Extract the [X, Y] coordinate from the center of the cell holding the provided text.  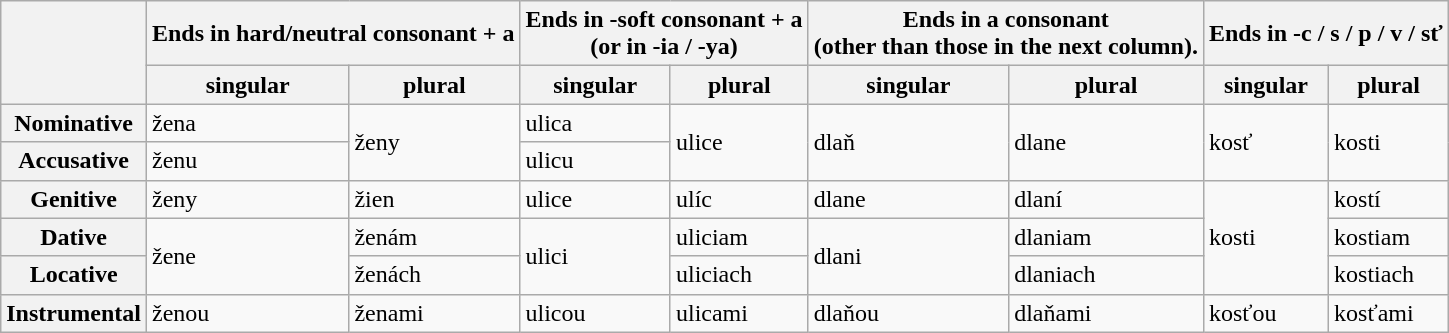
ženám [434, 237]
Genitive [74, 199]
kostí [1389, 199]
ženách [434, 275]
ulicami [739, 313]
Instrumental [74, 313]
Ends in hard/neutral consonant + a [333, 34]
kosť [1266, 142]
dlaniam [1106, 237]
dlaň [908, 142]
uliciam [739, 237]
ulicu [595, 161]
ulici [595, 256]
Locative [74, 275]
dlaňou [908, 313]
ulicou [595, 313]
uliciach [739, 275]
dlaniach [1106, 275]
ženou [247, 313]
žien [434, 199]
kosťami [1389, 313]
dlaňami [1106, 313]
kosťou [1266, 313]
Dative [74, 237]
Ends in -c / s / p / v / sť [1326, 34]
Ends in -soft consonant + a(or in -ia / -ya) [664, 34]
kostiach [1389, 275]
Accusative [74, 161]
dlaní [1106, 199]
ulíc [739, 199]
kostiam [1389, 237]
ulica [595, 123]
ženu [247, 161]
ženami [434, 313]
dlani [908, 256]
Ends in a consonant(other than those in the next column). [1006, 34]
žena [247, 123]
žene [247, 256]
Nominative [74, 123]
